For the text-containing cell, return its midpoint in [x, y] coordinate format. 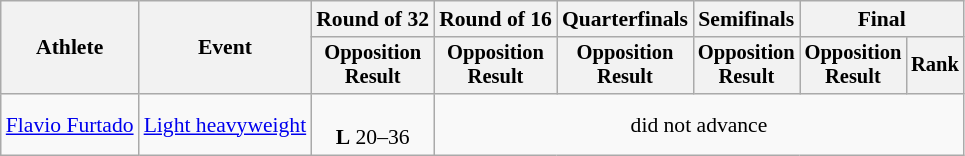
Round of 32 [372, 19]
L 20–36 [372, 124]
Light heavyweight [226, 124]
Athlete [70, 48]
Rank [935, 66]
Quarterfinals [625, 19]
Semifinals [746, 19]
did not advance [699, 124]
Flavio Furtado [70, 124]
Final [882, 19]
Round of 16 [496, 19]
Event [226, 48]
